Provide the [x, y] coordinate of the cell's center where the given text is located.  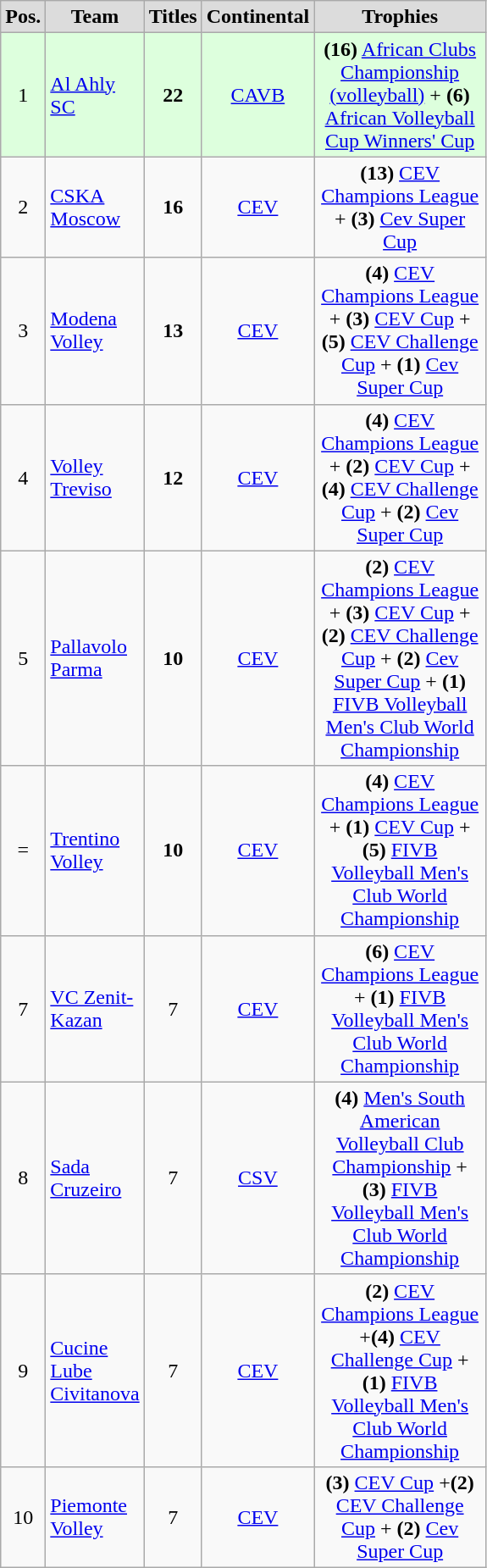
Pos. [24, 17]
Team [95, 17]
16 [173, 207]
(2) CEV Champions League +(4) CEV Challenge Cup + (1) FIVB Volleyball Men's Club World Championship [400, 1371]
Titles [173, 17]
(4) Men's South American Volleyball Club Championship + (3) FIVB Volleyball Men's Club World Championship [400, 1177]
(16) African Clubs Championship (volleyball) + (6) African Volleyball Cup Winners' Cup [400, 95]
Volley Treviso [95, 478]
Sada Cruzeiro [95, 1177]
Trophies [400, 17]
13 [173, 330]
1 [24, 95]
(4) CEV Champions League + (1) CEV Cup + (5) FIVB Volleyball Men's Club World Championship [400, 850]
(2) CEV Champions League + (3) CEV Cup + (2) CEV Challenge Cup + (2) Cev Super Cup + (1) FIVB Volleyball Men's Club World Championship [400, 658]
CSV [257, 1177]
2 [24, 207]
Trentino Volley [95, 850]
(4) CEV Champions League + (2) CEV Cup + (4) CEV Challenge Cup + (2) Cev Super Cup [400, 478]
12 [173, 478]
9 [24, 1371]
Piemonte Volley [95, 1516]
Cucine Lube Civitanova [95, 1371]
22 [173, 95]
CAVB [257, 95]
3 [24, 330]
Modena Volley [95, 330]
Al Ahly SC [95, 95]
Pallavolo Parma [95, 658]
(6) CEV Champions League + (1) FIVB Volleyball Men's Club World Championship [400, 1008]
CSKA Moscow [95, 207]
Continental [257, 17]
(4) CEV Champions League + (3) CEV Cup + (5) CEV Challenge Cup + (1) Cev Super Cup [400, 330]
8 [24, 1177]
(3) CEV Cup +(2) CEV Challenge Cup + (2) Cev Super Cup [400, 1516]
VC Zenit-Kazan [95, 1008]
(13) CEV Champions League + (3) Cev Super Cup [400, 207]
4 [24, 478]
5 [24, 658]
= [24, 850]
